Output the [X, Y] coordinate of the center of the cell containing the given text.  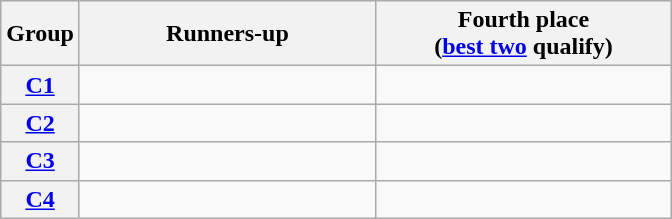
C1 [40, 85]
Runners-up [227, 34]
C3 [40, 161]
Group [40, 34]
C4 [40, 199]
Fourth place(best two qualify) [523, 34]
C2 [40, 123]
